Detect which cell encompasses the target text, then output its [x, y] center coordinate. 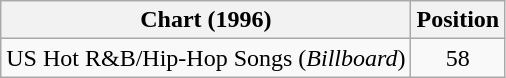
58 [458, 58]
US Hot R&B/Hip-Hop Songs (Billboard) [206, 58]
Position [458, 20]
Chart (1996) [206, 20]
